Capture the cell that displays the provided text and extract its [x, y] central coordinate. 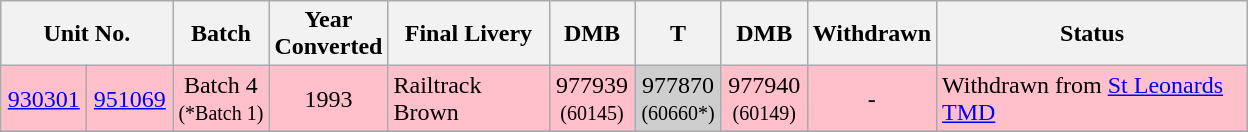
Batch 4 (*Batch 1) [221, 98]
977940 (60149) [764, 98]
Status [1092, 34]
Unit No. [87, 34]
Batch [221, 34]
Final Livery [468, 34]
T [678, 34]
- [872, 98]
Withdrawn from St Leonards TMD [1092, 98]
YearConverted [328, 34]
Railtrack Brown [468, 98]
930301 [44, 98]
977870 (60660*) [678, 98]
Withdrawn [872, 34]
977939 (60145) [592, 98]
1993 [328, 98]
951069 [130, 98]
